Output the [X, Y] coordinate of the center of the cell containing the given text.  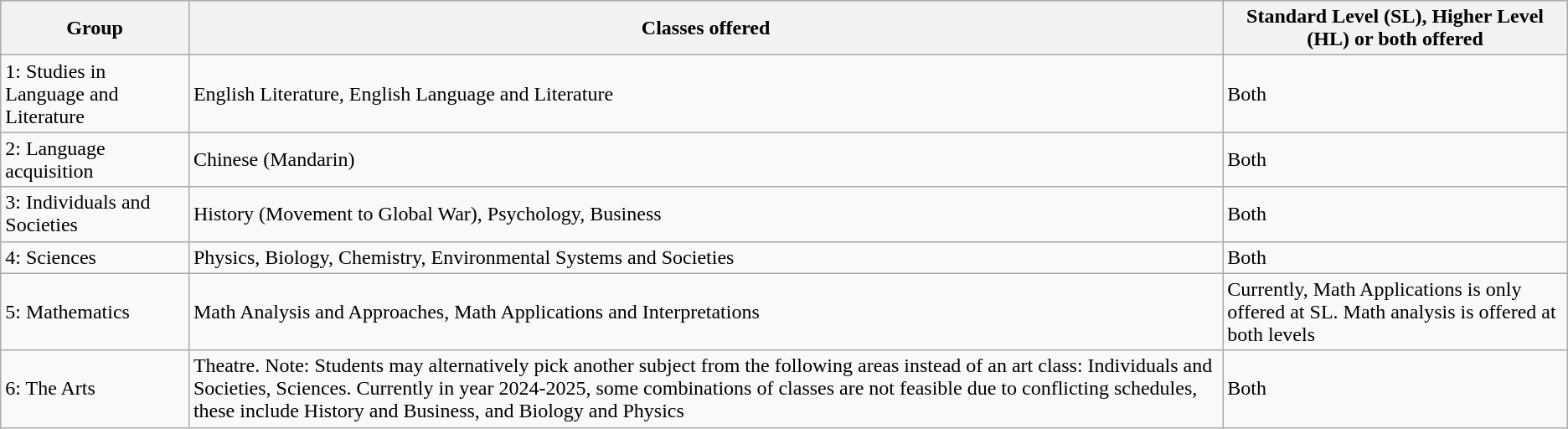
Classes offered [705, 28]
2: Language acquisition [95, 159]
6: The Arts [95, 389]
Currently, Math Applications is only offered at SL. Math analysis is offered at both levels [1395, 312]
Group [95, 28]
History (Movement to Global War), Psychology, Business [705, 214]
5: Mathematics [95, 312]
Standard Level (SL), Higher Level (HL) or both offered [1395, 28]
Chinese (Mandarin) [705, 159]
Math Analysis and Approaches, Math Applications and Interpretations [705, 312]
English Literature, English Language and Literature [705, 94]
4: Sciences [95, 257]
Physics, Biology, Chemistry, Environmental Systems and Societies [705, 257]
3: Individuals and Societies [95, 214]
1: Studies in Language and Literature [95, 94]
